Search for the cell housing the specified text and yield its (x, y) center coordinate. 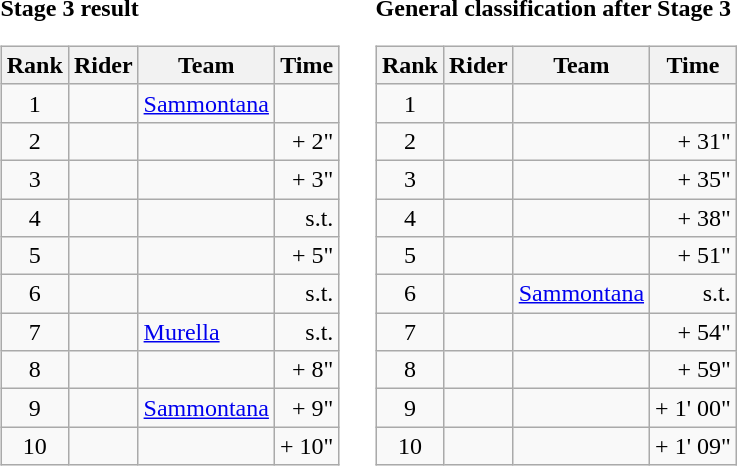
Murella (206, 332)
+ 31" (694, 141)
+ 1' 09" (694, 446)
+ 35" (694, 179)
+ 2" (306, 141)
+ 59" (694, 370)
+ 51" (694, 256)
+ 1' 00" (694, 408)
+ 8" (306, 370)
+ 5" (306, 256)
+ 38" (694, 217)
+ 10" (306, 446)
+ 54" (694, 332)
+ 3" (306, 179)
+ 9" (306, 408)
